Detect which cell encompasses the target text, then output its (X, Y) center coordinate. 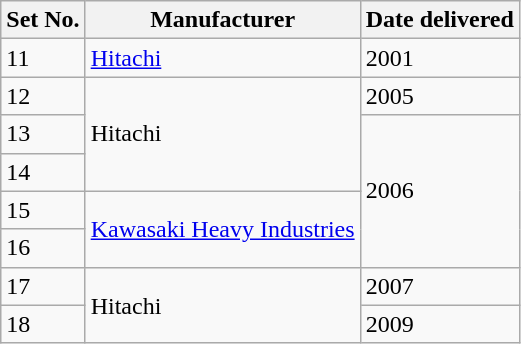
2007 (440, 286)
16 (43, 248)
2005 (440, 96)
15 (43, 210)
2009 (440, 324)
13 (43, 134)
Kawasaki Heavy Industries (222, 229)
17 (43, 286)
Manufacturer (222, 20)
18 (43, 324)
2001 (440, 58)
2006 (440, 191)
11 (43, 58)
12 (43, 96)
14 (43, 172)
Date delivered (440, 20)
Set No. (43, 20)
